Locate the cell with the specified text and output its (x, y) center coordinate. 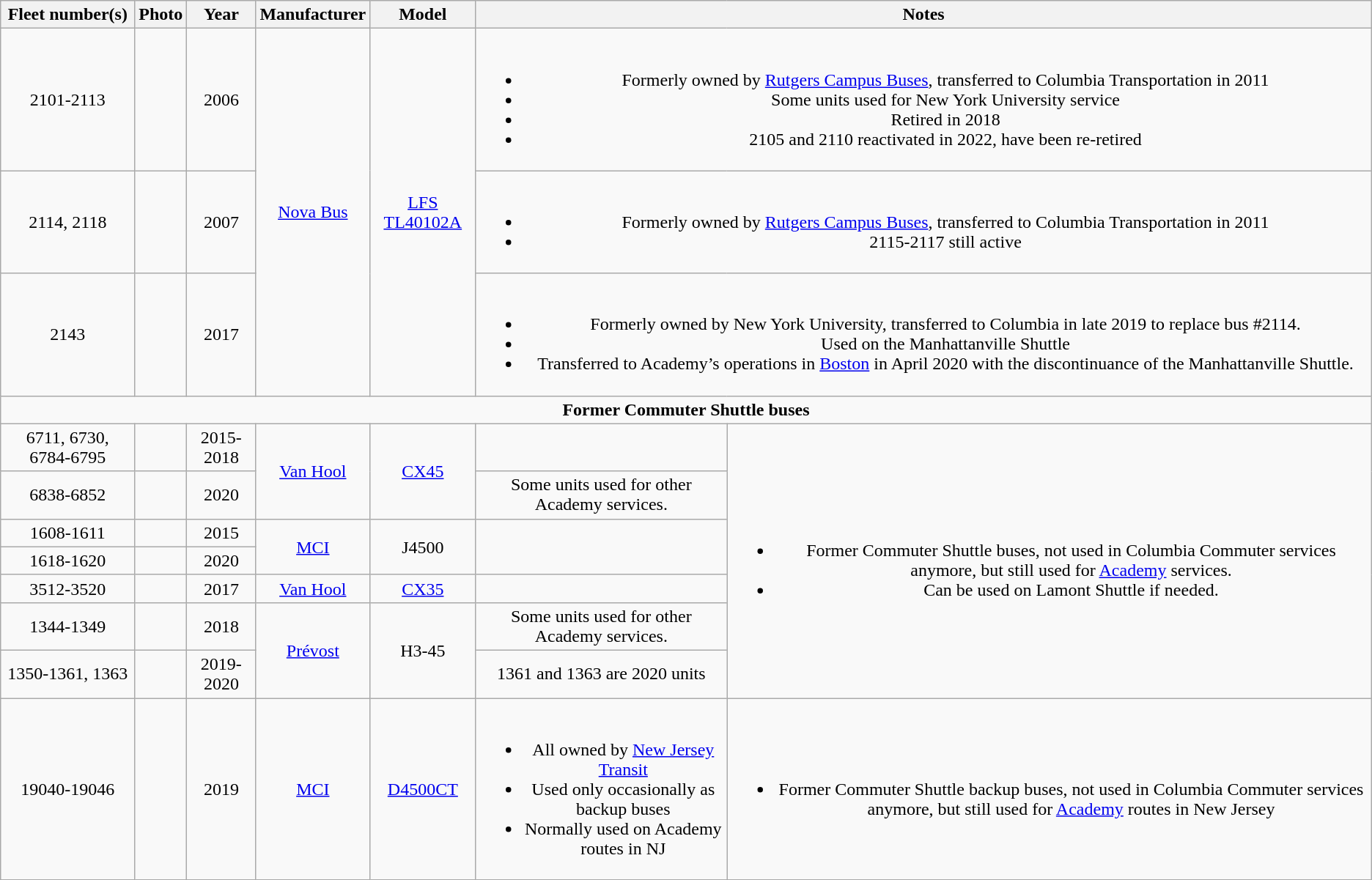
CX45 (423, 471)
2007 (221, 222)
2019 (221, 788)
Photo (161, 15)
19040-19046 (67, 788)
1608-1611 (67, 533)
LFS TL40102A (423, 212)
Former Commuter Shuttle backup buses, not used in Columbia Commuter services anymore, but still used for Academy routes in New Jersey (1050, 788)
Notes (923, 15)
2101-2113 (67, 100)
2019-2020 (221, 674)
Model (423, 15)
2114, 2118 (67, 222)
2015-2018 (221, 447)
1350-1361, 1363 (67, 674)
6711, 6730, 6784-6795 (67, 447)
CX35 (423, 588)
All owned by New Jersey TransitUsed only occasionally as backup busesNormally used on Academy routes in NJ (601, 788)
2143 (67, 334)
Fleet number(s) (67, 15)
2015 (221, 533)
1361 and 1363 are 2020 units (601, 674)
Nova Bus (313, 212)
J4500 (423, 547)
6838-6852 (67, 495)
Formerly owned by Rutgers Campus Buses, transferred to Columbia Transportation in 20112115-2117 still active (923, 222)
D4500CT (423, 788)
2018 (221, 626)
1344-1349 (67, 626)
Manufacturer (313, 15)
Year (221, 15)
H3-45 (423, 650)
Prévost (313, 650)
2006 (221, 100)
1618-1620 (67, 561)
Former Commuter Shuttle buses (686, 410)
3512-3520 (67, 588)
